For the text-containing cell, return its midpoint in (x, y) coordinate format. 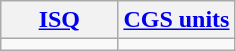
ISQ (60, 20)
CGS units (176, 20)
